For the text-containing cell, return its midpoint in (x, y) coordinate format. 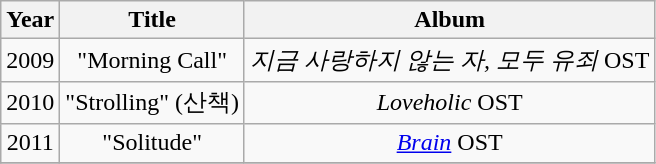
Loveholic OST (449, 102)
"Strolling" (산책) (152, 102)
Album (449, 20)
Year (30, 20)
Brain OST (449, 143)
2010 (30, 102)
2009 (30, 60)
지금 사랑하지 않는 자, 모두 유죄 OST (449, 60)
Title (152, 20)
2011 (30, 143)
"Solitude" (152, 143)
"Morning Call" (152, 60)
